From the cell containing the given text, extract its center point as (x, y) coordinate. 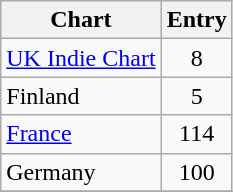
5 (196, 96)
France (81, 134)
UK Indie Chart (81, 58)
114 (196, 134)
Entry (196, 20)
8 (196, 58)
100 (196, 172)
Finland (81, 96)
Germany (81, 172)
Chart (81, 20)
